Output the (x, y) coordinate of the center of the cell containing the given text.  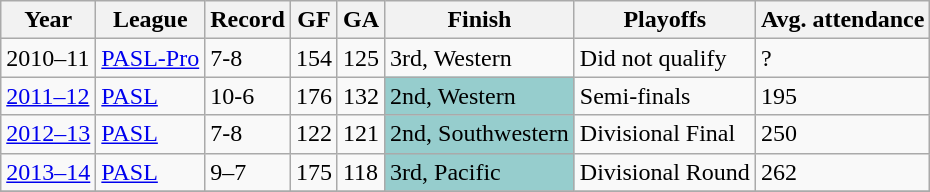
Playoffs (664, 20)
2nd, Southwestern (480, 134)
Semi-finals (664, 96)
3rd, Pacific (480, 172)
Finish (480, 20)
Year (48, 20)
2011–12 (48, 96)
Divisional Final (664, 134)
Record (248, 20)
Did not qualify (664, 58)
250 (842, 134)
Avg. attendance (842, 20)
175 (314, 172)
PASL-Pro (150, 58)
2013–14 (48, 172)
Divisional Round (664, 172)
GF (314, 20)
GA (360, 20)
176 (314, 96)
3rd, Western (480, 58)
League (150, 20)
2010–11 (48, 58)
118 (360, 172)
195 (842, 96)
121 (360, 134)
9–7 (248, 172)
122 (314, 134)
2012–13 (48, 134)
125 (360, 58)
262 (842, 172)
10-6 (248, 96)
2nd, Western (480, 96)
? (842, 58)
132 (360, 96)
154 (314, 58)
